Search for the cell housing the specified text and yield its [X, Y] center coordinate. 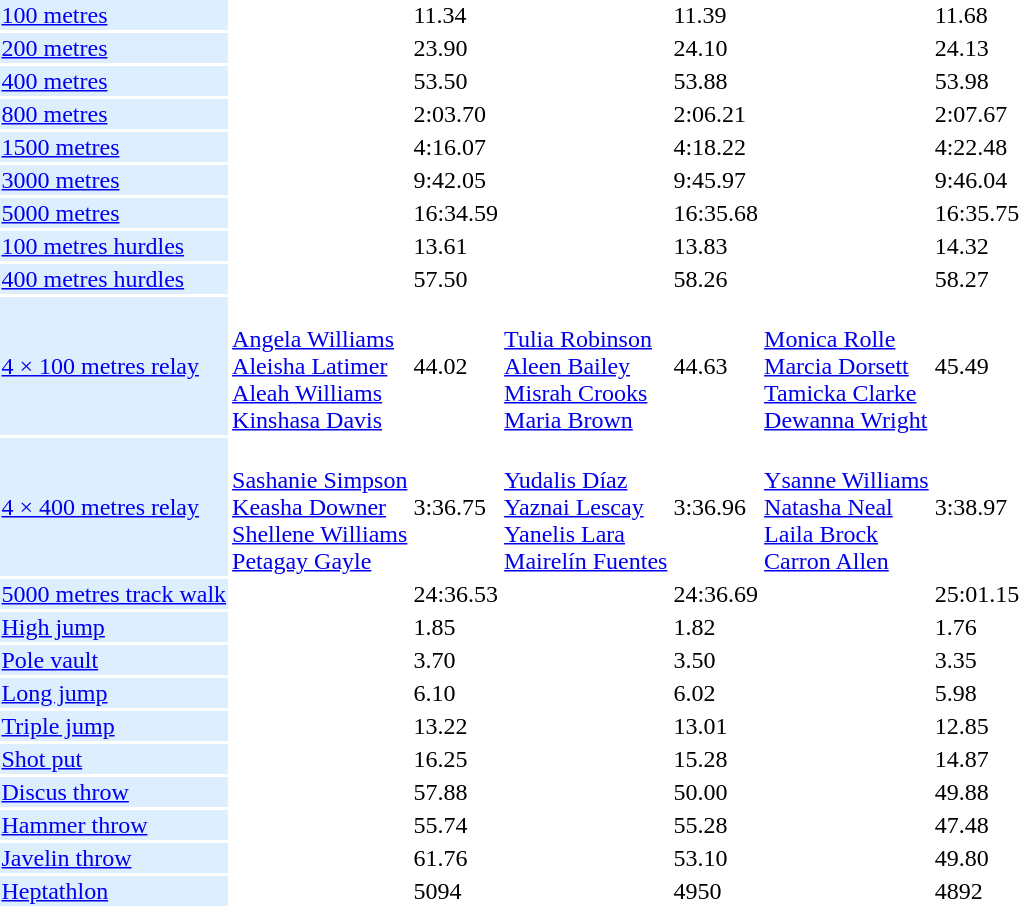
53.50 [456, 81]
3:36.96 [716, 507]
9:42.05 [456, 180]
55.28 [716, 825]
55.74 [456, 825]
13.61 [456, 246]
15.28 [716, 759]
50.00 [716, 792]
Angela WilliamsAleisha LatimerAleah WilliamsKinshasa Davis [320, 366]
High jump [114, 627]
4:16.07 [456, 147]
3.70 [456, 660]
400 metres [114, 81]
Triple jump [114, 726]
44.63 [716, 366]
9:45.97 [716, 180]
58.26 [716, 279]
44.02 [456, 366]
53.88 [716, 81]
57.50 [456, 279]
11.39 [716, 15]
Heptathlon [114, 891]
24:36.69 [716, 594]
6.10 [456, 693]
Yudalis DíazYaznai LescayYanelis LaraMairelín Fuentes [586, 507]
53.10 [716, 858]
13.22 [456, 726]
Tulia RobinsonAleen BaileyMisrah CrooksMaria Brown [586, 366]
1500 metres [114, 147]
3.50 [716, 660]
1.82 [716, 627]
4 × 400 metres relay [114, 507]
400 metres hurdles [114, 279]
13.83 [716, 246]
2:06.21 [716, 114]
Pole vault [114, 660]
16.25 [456, 759]
5094 [456, 891]
100 metres [114, 15]
57.88 [456, 792]
Long jump [114, 693]
4950 [716, 891]
11.34 [456, 15]
200 metres [114, 48]
5000 metres track walk [114, 594]
16:35.68 [716, 213]
23.90 [456, 48]
3:36.75 [456, 507]
Javelin throw [114, 858]
24.10 [716, 48]
6.02 [716, 693]
Shot put [114, 759]
61.76 [456, 858]
3000 metres [114, 180]
Hammer throw [114, 825]
16:34.59 [456, 213]
800 metres [114, 114]
5000 metres [114, 213]
Sashanie SimpsonKeasha DownerShellene WilliamsPetagay Gayle [320, 507]
2:03.70 [456, 114]
24:36.53 [456, 594]
Discus throw [114, 792]
4:18.22 [716, 147]
100 metres hurdles [114, 246]
4 × 100 metres relay [114, 366]
13.01 [716, 726]
Ysanne WilliamsNatasha NealLaila BrockCarron Allen [847, 507]
1.85 [456, 627]
Monica RolleMarcia DorsettTamicka ClarkeDewanna Wright [847, 366]
